From the cell containing the given text, extract its center point as (X, Y) coordinate. 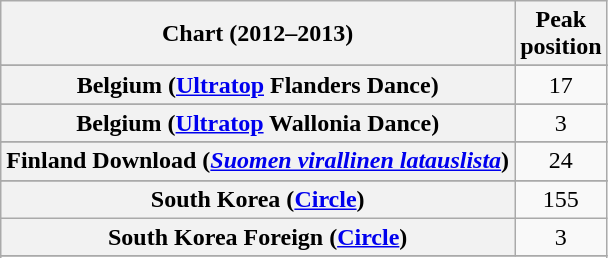
Chart (2012–2013) (258, 34)
Belgium (Ultratop Wallonia Dance) (258, 123)
Belgium (Ultratop Flanders Dance) (258, 85)
Peakposition (561, 34)
155 (561, 199)
Finland Download (Suomen virallinen latauslista) (258, 161)
24 (561, 161)
17 (561, 85)
South Korea (Circle) (258, 199)
South Korea Foreign (Circle) (258, 237)
